For the text-containing cell, return its midpoint in (X, Y) coordinate format. 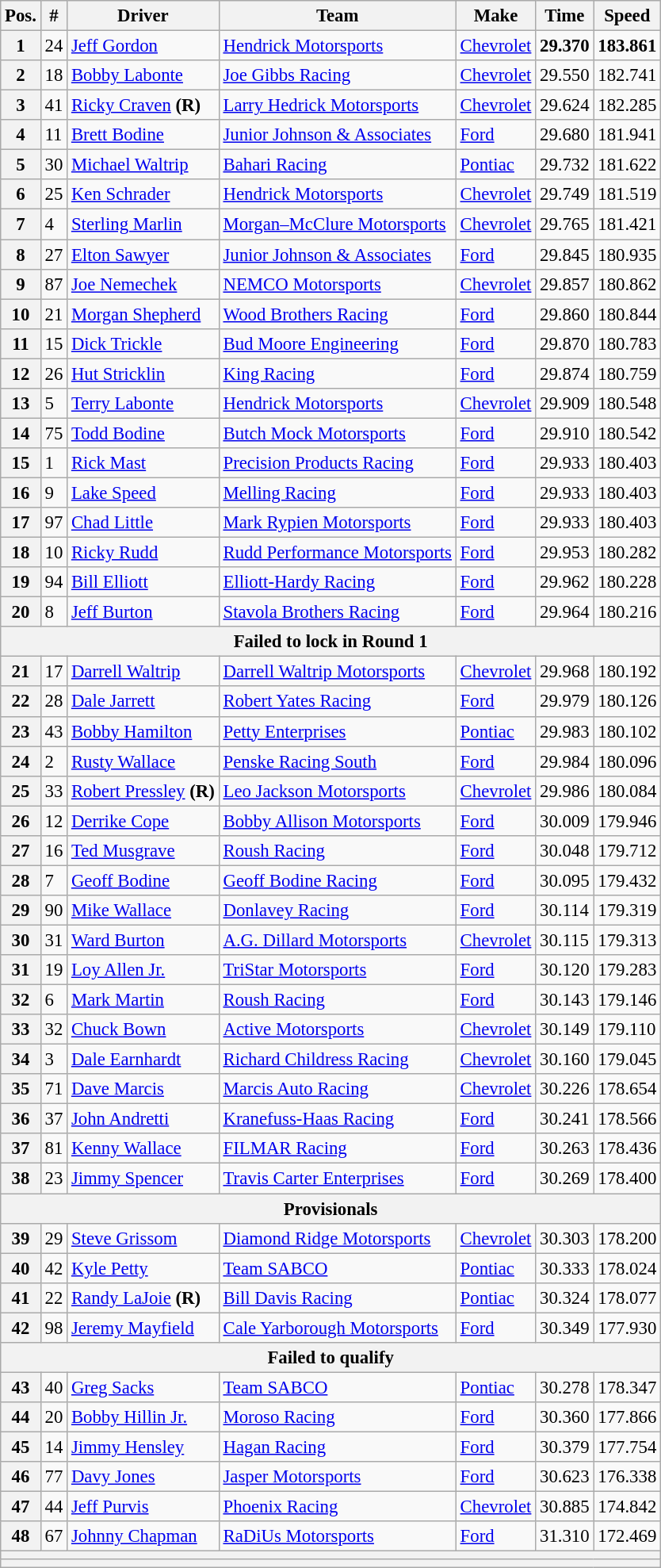
75 (54, 433)
180.228 (628, 582)
Precision Products Racing (338, 463)
Geoff Bodine (143, 880)
Lake Speed (143, 493)
Darrell Waltrip Motorsports (338, 672)
181.622 (628, 165)
180.102 (628, 731)
29.857 (564, 284)
183.861 (628, 46)
Time (564, 16)
30.095 (564, 880)
Greg Sacks (143, 1387)
Mike Wallace (143, 911)
30.269 (564, 1179)
Brett Bodine (143, 135)
30.360 (564, 1417)
31.310 (564, 1536)
Failed to qualify (331, 1358)
179.712 (628, 851)
181.941 (628, 135)
178.200 (628, 1238)
179.146 (628, 1000)
30.263 (564, 1149)
179.319 (628, 911)
Leo Jackson Motorsports (338, 791)
30.120 (564, 970)
180.126 (628, 702)
Pos. (21, 16)
Mark Rypien Motorsports (338, 523)
Michael Waltrip (143, 165)
30.226 (564, 1089)
Melling Racing (338, 493)
179.045 (628, 1060)
177.930 (628, 1328)
Mark Martin (143, 1000)
71 (54, 1089)
Dave Marcis (143, 1089)
King Racing (338, 374)
Provisionals (331, 1209)
30.114 (564, 911)
29.765 (564, 224)
Bill Elliott (143, 582)
Randy LaJoie (R) (143, 1298)
30.009 (564, 821)
Team (338, 16)
Joe Gibbs Racing (338, 75)
46 (21, 1477)
176.338 (628, 1477)
30.143 (564, 1000)
Dale Earnhardt (143, 1060)
30.241 (564, 1119)
29.845 (564, 255)
30.623 (564, 1477)
179.432 (628, 880)
36 (21, 1119)
Morgan Shepherd (143, 314)
179.313 (628, 940)
178.400 (628, 1179)
# (54, 16)
Driver (143, 16)
29.874 (564, 374)
29.979 (564, 702)
30.885 (564, 1507)
Hut Stricklin (143, 374)
172.469 (628, 1536)
179.283 (628, 970)
RaDiUs Motorsports (338, 1536)
90 (54, 911)
John Andretti (143, 1119)
Ted Musgrave (143, 851)
30.278 (564, 1387)
29.909 (564, 404)
Jeff Purvis (143, 1507)
29.986 (564, 791)
Johnny Chapman (143, 1536)
29.860 (564, 314)
Travis Carter Enterprises (338, 1179)
180.844 (628, 314)
Ricky Craven (R) (143, 105)
178.566 (628, 1119)
178.654 (628, 1089)
182.741 (628, 75)
178.077 (628, 1298)
181.519 (628, 194)
97 (54, 523)
Geoff Bodine Racing (338, 880)
180.282 (628, 553)
Bobby Labonte (143, 75)
Derrike Cope (143, 821)
Davy Jones (143, 1477)
Marcis Auto Racing (338, 1089)
29.870 (564, 343)
45 (21, 1447)
180.084 (628, 791)
Bill Davis Racing (338, 1298)
Jeremy Mayfield (143, 1328)
Wood Brothers Racing (338, 314)
Jimmy Hensley (143, 1447)
Failed to lock in Round 1 (331, 642)
Rudd Performance Motorsports (338, 553)
29.983 (564, 731)
30.333 (564, 1268)
29.984 (564, 761)
Dick Trickle (143, 343)
Chad Little (143, 523)
Jeff Burton (143, 612)
30.303 (564, 1238)
178.024 (628, 1268)
94 (54, 582)
180.216 (628, 612)
Bobby Hillin Jr. (143, 1417)
Stavola Brothers Racing (338, 612)
30.115 (564, 940)
77 (54, 1477)
180.862 (628, 284)
98 (54, 1328)
Butch Mock Motorsports (338, 433)
180.548 (628, 404)
13 (21, 404)
Jasper Motorsports (338, 1477)
Active Motorsports (338, 1029)
29.732 (564, 165)
181.421 (628, 224)
Jeff Gordon (143, 46)
Kyle Petty (143, 1268)
Loy Allen Jr. (143, 970)
Dale Jarrett (143, 702)
Petty Enterprises (338, 731)
29.964 (564, 612)
47 (21, 1507)
29.910 (564, 433)
Speed (628, 16)
179.110 (628, 1029)
Sterling Marlin (143, 224)
Todd Bodine (143, 433)
34 (21, 1060)
30.149 (564, 1029)
30.160 (564, 1060)
Elliott-Hardy Racing (338, 582)
Make (495, 16)
177.754 (628, 1447)
Penske Racing South (338, 761)
29.953 (564, 553)
Bud Moore Engineering (338, 343)
29.749 (564, 194)
30.324 (564, 1298)
35 (21, 1089)
Joe Nemechek (143, 284)
Steve Grissom (143, 1238)
180.759 (628, 374)
Robert Pressley (R) (143, 791)
Richard Childress Racing (338, 1060)
29.550 (564, 75)
29.624 (564, 105)
Ricky Rudd (143, 553)
29.968 (564, 672)
179.946 (628, 821)
Jimmy Spencer (143, 1179)
29.680 (564, 135)
Darrell Waltrip (143, 672)
Ward Burton (143, 940)
Phoenix Racing (338, 1507)
Bahari Racing (338, 165)
Rick Mast (143, 463)
Moroso Racing (338, 1417)
Chuck Bown (143, 1029)
Kenny Wallace (143, 1149)
Hagan Racing (338, 1447)
Robert Yates Racing (338, 702)
174.842 (628, 1507)
Bobby Allison Motorsports (338, 821)
TriStar Motorsports (338, 970)
A.G. Dillard Motorsports (338, 940)
Donlavey Racing (338, 911)
67 (54, 1536)
180.096 (628, 761)
Terry Labonte (143, 404)
Rusty Wallace (143, 761)
30.379 (564, 1447)
177.866 (628, 1417)
180.542 (628, 433)
Ken Schrader (143, 194)
FILMAR Racing (338, 1149)
Cale Yarborough Motorsports (338, 1328)
38 (21, 1179)
NEMCO Motorsports (338, 284)
180.935 (628, 255)
Bobby Hamilton (143, 731)
178.347 (628, 1387)
Morgan–McClure Motorsports (338, 224)
48 (21, 1536)
29.962 (564, 582)
30.048 (564, 851)
Diamond Ridge Motorsports (338, 1238)
81 (54, 1149)
180.192 (628, 672)
Elton Sawyer (143, 255)
180.783 (628, 343)
182.285 (628, 105)
87 (54, 284)
29.370 (564, 46)
178.436 (628, 1149)
30.349 (564, 1328)
Larry Hedrick Motorsports (338, 105)
39 (21, 1238)
Kranefuss-Haas Racing (338, 1119)
